Return [X, Y] of the center of cell containing provided text 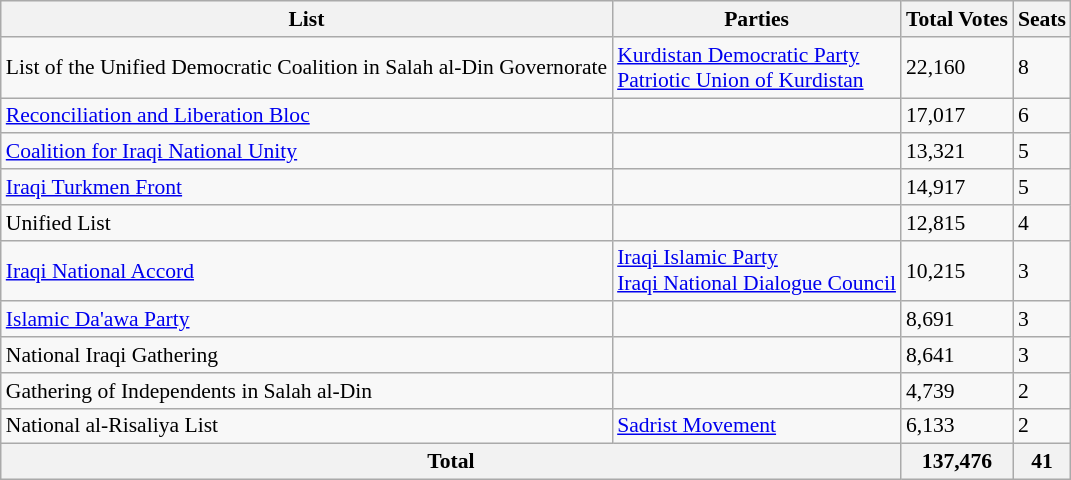
8,641 [957, 355]
22,160 [957, 68]
8,691 [957, 320]
Iraqi National Accord [306, 270]
Gathering of Independents in Salah al-Din [306, 391]
List of the Unified Democratic Coalition in Salah al-Din Governorate [306, 68]
6 [1042, 116]
List [306, 19]
Iraqi Turkmen Front [306, 187]
4,739 [957, 391]
National Iraqi Gathering [306, 355]
National al-Risaliya List [306, 426]
Sadrist Movement [756, 426]
4 [1042, 223]
Kurdistan Democratic PartyPatriotic Union of Kurdistan [756, 68]
Parties [756, 19]
Islamic Da'awa Party [306, 320]
10,215 [957, 270]
Iraqi Islamic PartyIraqi National Dialogue Council [756, 270]
Reconciliation and Liberation Bloc [306, 116]
6,133 [957, 426]
13,321 [957, 152]
17,017 [957, 116]
8 [1042, 68]
Total [451, 462]
14,917 [957, 187]
Seats [1042, 19]
41 [1042, 462]
137,476 [957, 462]
Unified List [306, 223]
12,815 [957, 223]
Coalition for Iraqi National Unity [306, 152]
Total Votes [957, 19]
